Search for the cell housing the specified text and yield its (x, y) center coordinate. 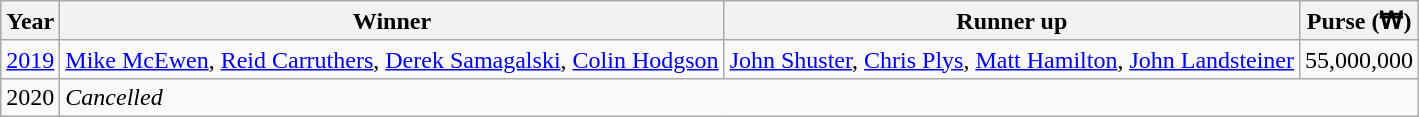
Year (30, 21)
Runner up (1012, 21)
2020 (30, 97)
Purse (₩) (1360, 21)
Cancelled (740, 97)
Winner (392, 21)
55,000,000 (1360, 59)
John Shuster, Chris Plys, Matt Hamilton, John Landsteiner (1012, 59)
2019 (30, 59)
Mike McEwen, Reid Carruthers, Derek Samagalski, Colin Hodgson (392, 59)
